Pinpoint the cell where the given text exists, returning its (x, y) midpoint coordinate. 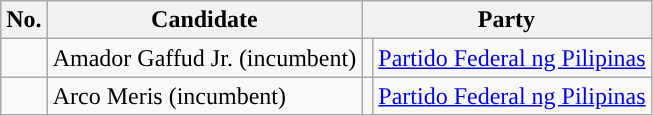
Amador Gaffud Jr. (incumbent) (204, 58)
Arco Meris (incumbent) (204, 96)
Party (506, 20)
No. (24, 20)
Candidate (204, 20)
